Scan for the cell matching the given text and deliver its [X, Y] coordinate at center. 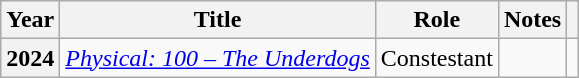
Year [30, 20]
Physical: 100 – The Underdogs [218, 58]
Notes [532, 20]
Title [218, 20]
2024 [30, 58]
Constestant [436, 58]
Role [436, 20]
